Determine the [x, y] coordinate at the center of the cell enclosing the given text.  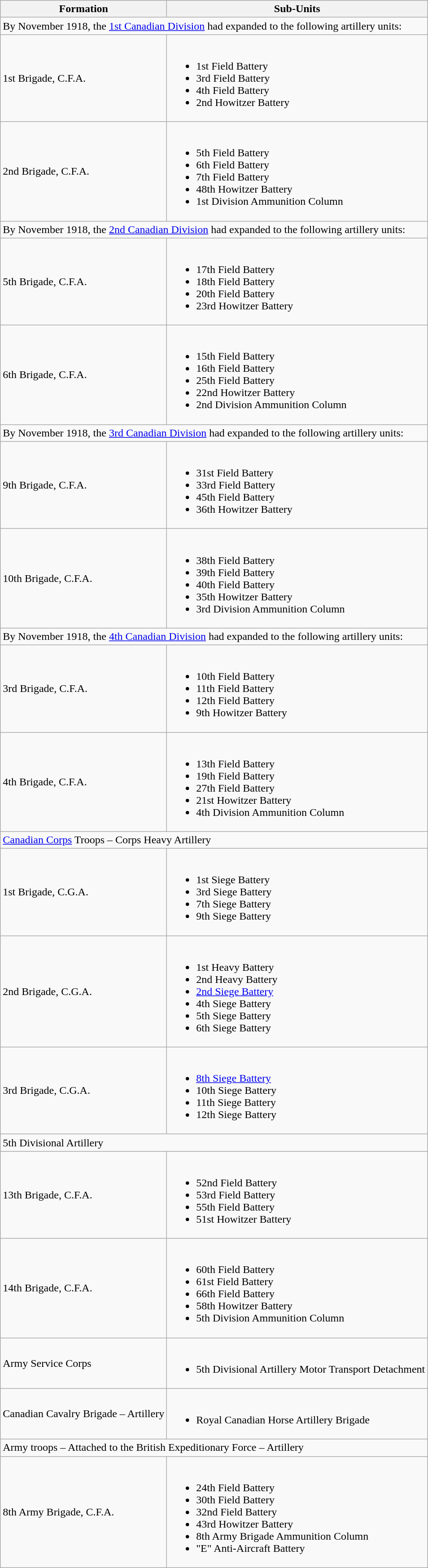
Royal Canadian Horse Artillery Brigade [297, 1414]
31st Field Battery33rd Field Battery45th Field Battery36th Howitzer Battery [297, 485]
8th Army Brigade, C.F.A. [83, 1512]
38th Field Battery39th Field Battery40th Field Battery35th Howitzer Battery3rd Division Ammunition Column [297, 578]
9th Brigade, C.F.A. [83, 485]
17th Field Battery18th Field Battery20th Field Battery23rd Howitzer Battery [297, 282]
60th Field Battery61st Field Battery66th Field Battery58th Howitzer Battery5th Division Ammunition Column [297, 1288]
Canadian Cavalry Brigade – Artillery [83, 1414]
52nd Field Battery53rd Field Battery55th Field Battery51st Howitzer Battery [297, 1195]
5th Brigade, C.F.A. [83, 282]
1st Siege Battery3rd Siege Battery7th Siege Battery9th Siege Battery [297, 892]
By November 1918, the 3rd Canadian Division had expanded to the following artillery units: [214, 433]
13th Brigade, C.F.A. [83, 1195]
5th Divisional Artillery [214, 1143]
10th Brigade, C.F.A. [83, 578]
3rd Brigade, C.G.A. [83, 1091]
Canadian Corps Troops – Corps Heavy Artillery [214, 840]
2nd Brigade, C.G.A. [83, 991]
Sub-Units [297, 9]
15th Field Battery16th Field Battery25th Field Battery22nd Howitzer Battery2nd Division Ammunition Column [297, 374]
14th Brigade, C.F.A. [83, 1288]
8th Siege Battery10th Siege Battery11th Siege Battery12th Siege Battery [297, 1091]
4th Brigade, C.F.A. [83, 781]
5th Field Battery6th Field Battery7th Field Battery48th Howitzer Battery1st Division Ammunition Column [297, 172]
1st Field Battery3rd Field Battery4th Field Battery2nd Howitzer Battery [297, 78]
1st Heavy Battery2nd Heavy Battery2nd Siege Battery4th Siege Battery5th Siege Battery6th Siege Battery [297, 991]
13th Field Battery19th Field Battery27th Field Battery21st Howitzer Battery4th Division Ammunition Column [297, 781]
1st Brigade, C.F.A. [83, 78]
By November 1918, the 4th Canadian Division had expanded to the following artillery units: [214, 636]
10th Field Battery11th Field Battery12th Field Battery9th Howitzer Battery [297, 688]
Army troops – Attached to the British Expeditionary Force – Artillery [214, 1448]
24th Field Battery30th Field Battery32nd Field Battery43rd Howitzer Battery8th Army Brigade Ammunition Column"E" Anti-Aircraft Battery [297, 1512]
3rd Brigade, C.F.A. [83, 688]
By November 1918, the 2nd Canadian Division had expanded to the following artillery units: [214, 229]
By November 1918, the 1st Canadian Division had expanded to the following artillery units: [214, 26]
Formation [83, 9]
6th Brigade, C.F.A. [83, 374]
1st Brigade, C.G.A. [83, 892]
5th Divisional Artillery Motor Transport Detachment [297, 1363]
2nd Brigade, C.F.A. [83, 172]
Army Service Corps [83, 1363]
